Locate the cell with the specified text and output its (x, y) center coordinate. 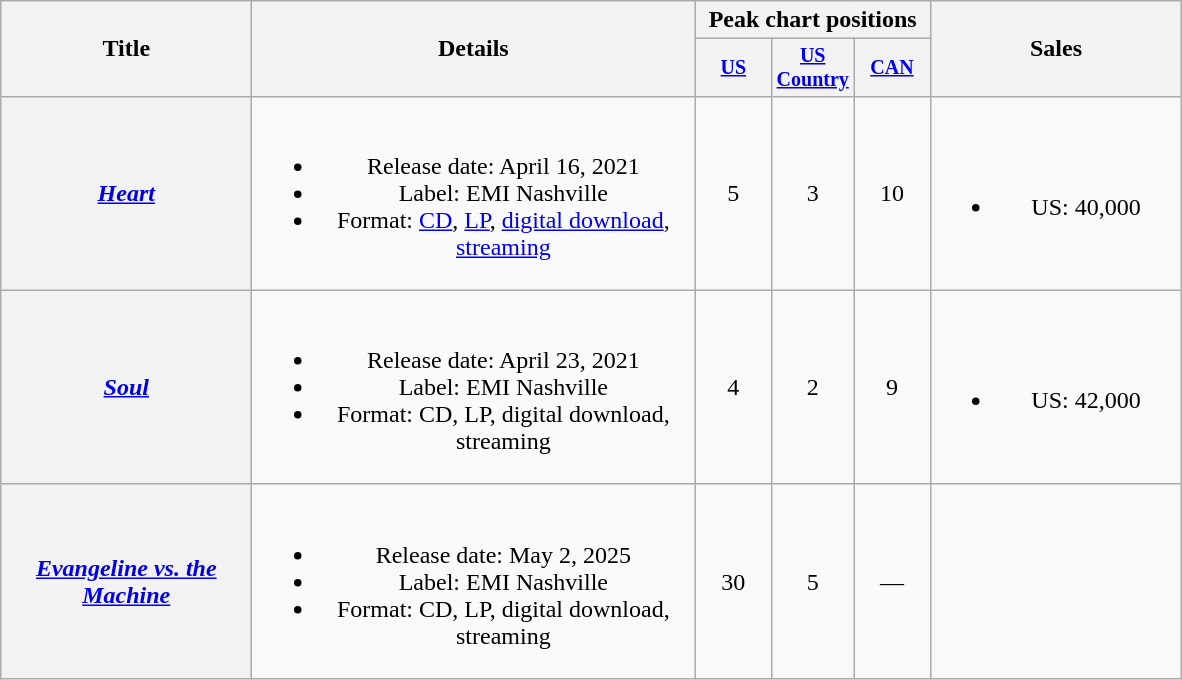
US Country (813, 68)
3 (813, 193)
Title (126, 49)
Soul (126, 387)
Evangeline vs. the Machine (126, 581)
CAN (892, 68)
US (734, 68)
Release date: April 23, 2021Label: EMI NashvilleFormat: CD, LP, digital download, streaming (474, 387)
US: 40,000 (1056, 193)
Release date: April 16, 2021Label: EMI NashvilleFormat: CD, LP, digital download, streaming (474, 193)
10 (892, 193)
4 (734, 387)
2 (813, 387)
Heart (126, 193)
30 (734, 581)
— (892, 581)
Release date: May 2, 2025Label: EMI NashvilleFormat: CD, LP, digital download, streaming (474, 581)
US: 42,000 (1056, 387)
Peak chart positions (813, 20)
Details (474, 49)
9 (892, 387)
Sales (1056, 49)
